Identify which cell holds the provided text, then report its [X, Y] central coordinate. 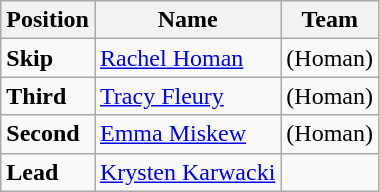
Team [330, 20]
Third [48, 96]
Tracy Fleury [187, 96]
Skip [48, 58]
Krysten Karwacki [187, 172]
Emma Miskew [187, 134]
Name [187, 20]
Lead [48, 172]
Second [48, 134]
Rachel Homan [187, 58]
Position [48, 20]
